Return the (X, Y) coordinate for the center point of the cell that contains the specified text.  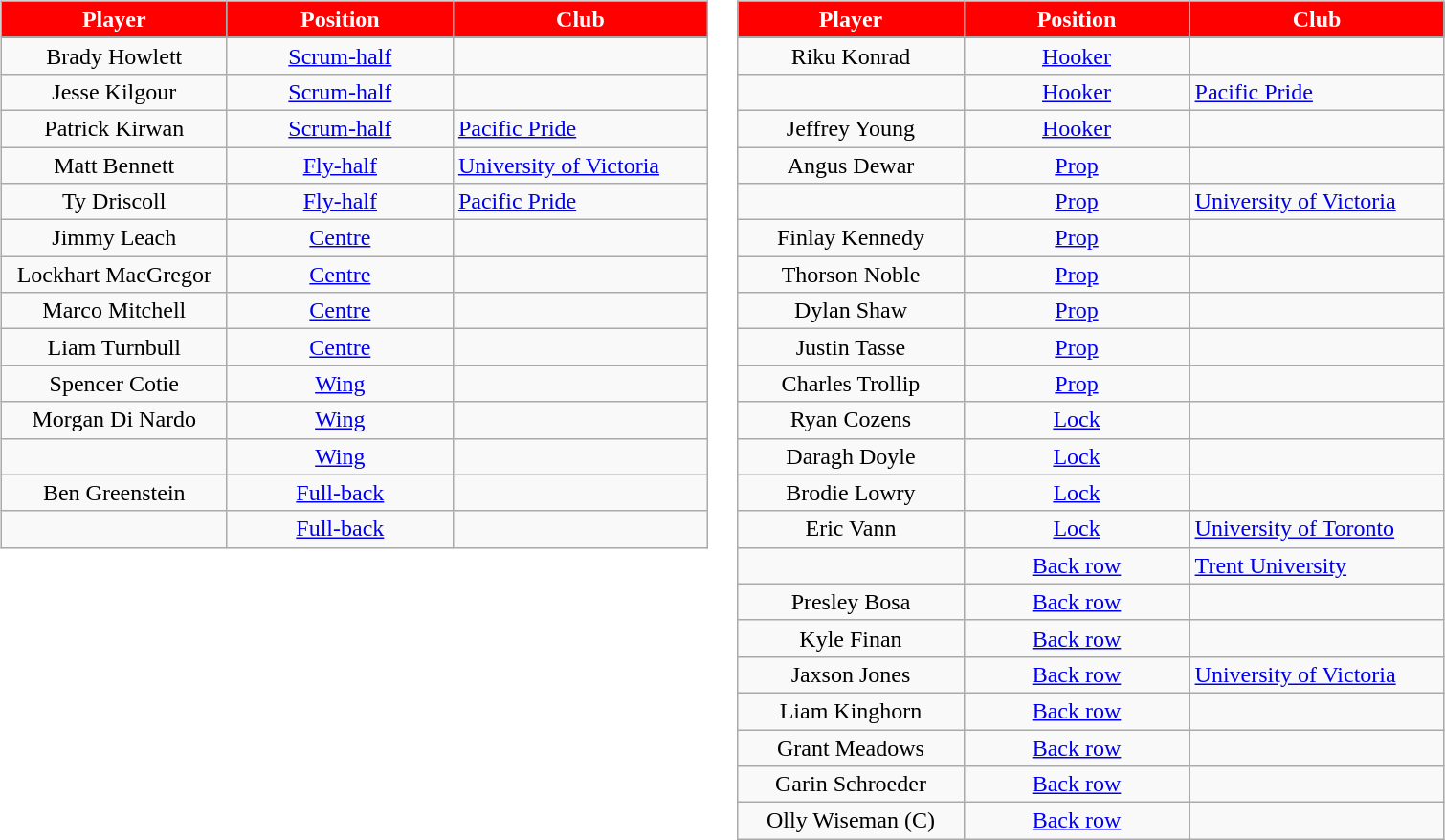
Jeffrey Young (851, 128)
Charles Trollip (851, 384)
Thorson Noble (851, 275)
University of Toronto (1317, 529)
Eric Vann (851, 529)
Grant Meadows (851, 747)
Ben Greenstein (114, 493)
Morgan Di Nardo (114, 420)
Presley Bosa (851, 602)
Lockhart MacGregor (114, 275)
Finlay Kennedy (851, 238)
Kyle Finan (851, 638)
Dylan Shaw (851, 311)
Garin Schroeder (851, 785)
Brady Howlett (114, 55)
Ryan Cozens (851, 420)
Jaxson Jones (851, 674)
Matt Bennett (114, 166)
Brodie Lowry (851, 493)
Olly Wiseman (C) (851, 821)
Trent University (1317, 565)
Justin Tasse (851, 347)
Liam Kinghorn (851, 711)
Patrick Kirwan (114, 128)
Angus Dewar (851, 166)
Spencer Cotie (114, 384)
Liam Turnbull (114, 347)
Marco Mitchell (114, 311)
Jesse Kilgour (114, 92)
Ty Driscoll (114, 202)
Riku Konrad (851, 55)
Daragh Doyle (851, 456)
Jimmy Leach (114, 238)
